Extract the (x, y) coordinate from the center of the cell holding the provided text.  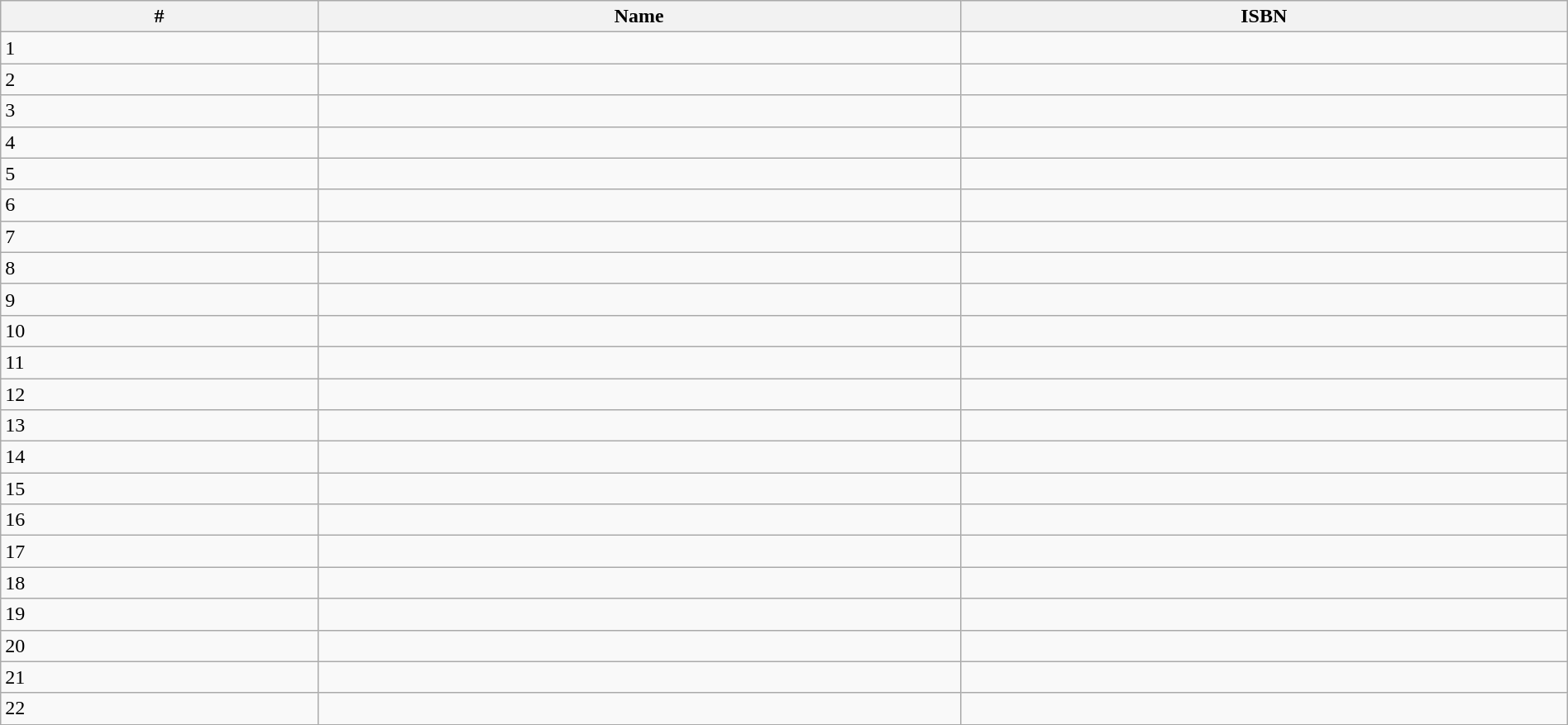
6 (160, 205)
ISBN (1264, 17)
20 (160, 646)
2 (160, 79)
15 (160, 489)
21 (160, 677)
Name (638, 17)
1 (160, 48)
4 (160, 142)
18 (160, 583)
10 (160, 331)
11 (160, 362)
7 (160, 236)
16 (160, 520)
14 (160, 457)
# (160, 17)
5 (160, 174)
17 (160, 551)
19 (160, 614)
9 (160, 299)
3 (160, 111)
12 (160, 394)
22 (160, 708)
13 (160, 426)
8 (160, 268)
